Identify which cell holds the provided text, then report its [X, Y] central coordinate. 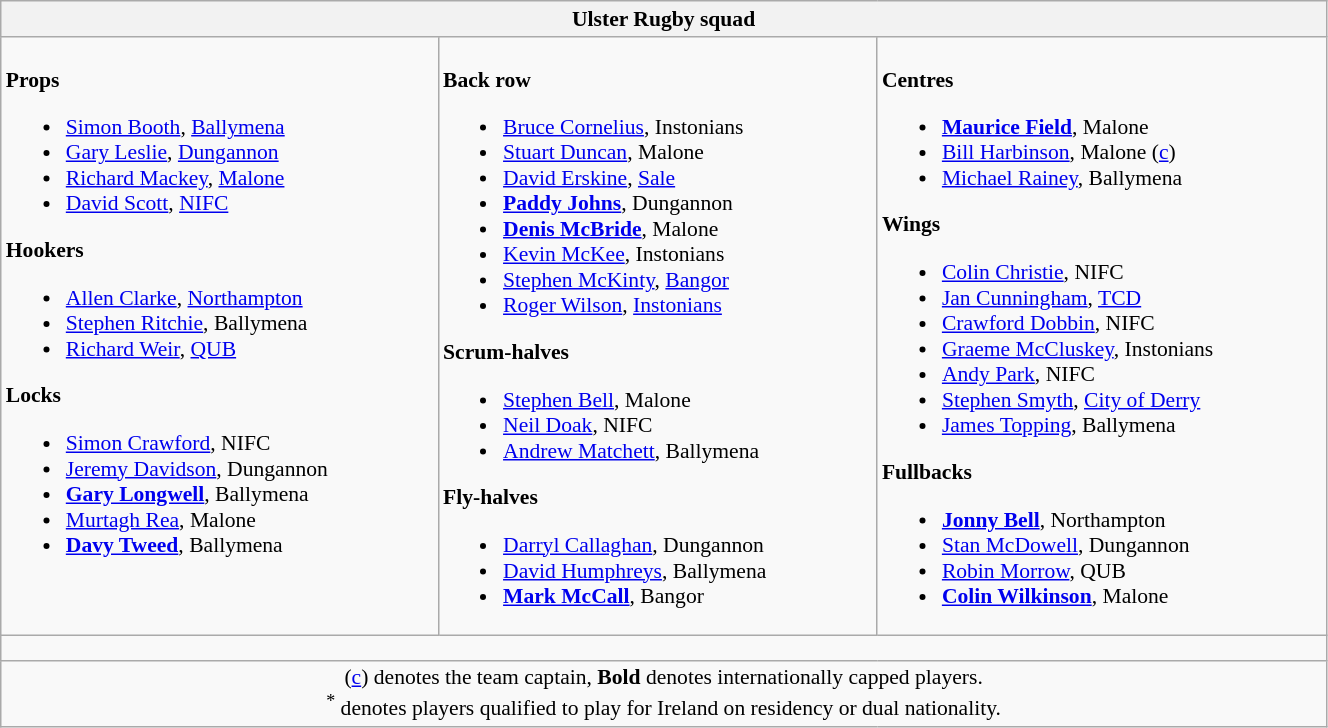
Ulster Rugby squad [664, 19]
